Output the [X, Y] coordinate of the center of the cell containing the given text.  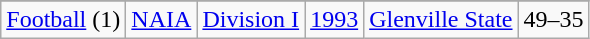
NAIA [162, 20]
1993 [334, 20]
Football (1) [64, 20]
Glenville State [441, 20]
49–35 [554, 20]
Division I [251, 20]
